From the cell containing the given text, extract its center point as (x, y) coordinate. 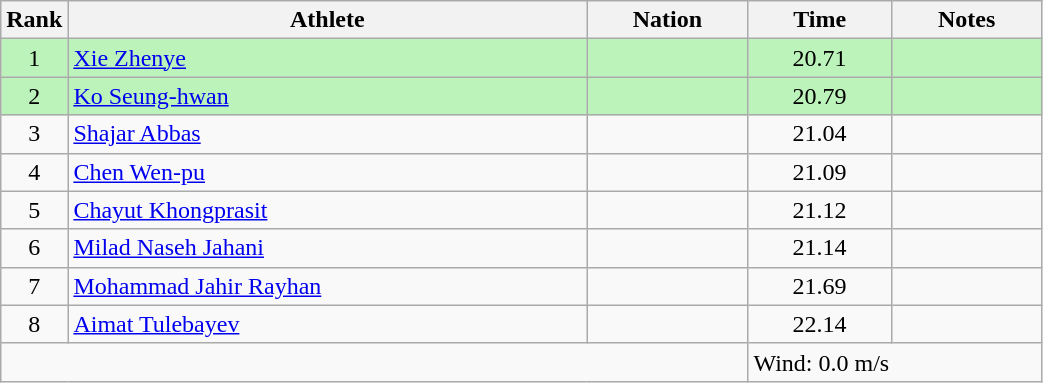
22.14 (820, 324)
7 (34, 286)
Time (820, 20)
Shajar Abbas (328, 134)
Xie Zhenye (328, 58)
Notes (966, 20)
20.79 (820, 96)
21.69 (820, 286)
Ko Seung-hwan (328, 96)
Chayut Khongprasit (328, 210)
8 (34, 324)
2 (34, 96)
Nation (668, 20)
4 (34, 172)
Wind: 0.0 m/s (895, 362)
Athlete (328, 20)
Mohammad Jahir Rayhan (328, 286)
5 (34, 210)
21.09 (820, 172)
Aimat Tulebayev (328, 324)
1 (34, 58)
6 (34, 248)
21.04 (820, 134)
Rank (34, 20)
Chen Wen-pu (328, 172)
20.71 (820, 58)
21.12 (820, 210)
Milad Naseh Jahani (328, 248)
21.14 (820, 248)
3 (34, 134)
